Output the (X, Y) coordinate of the center of the cell containing the given text.  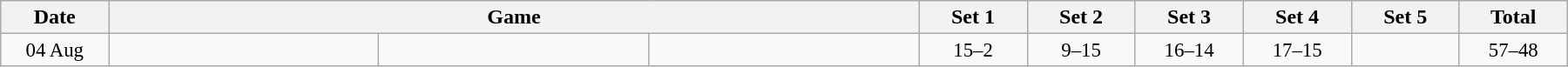
17–15 (1297, 50)
15–2 (973, 50)
Total (1513, 17)
Set 4 (1297, 17)
Set 2 (1081, 17)
57–48 (1513, 50)
Set 1 (973, 17)
Game (514, 17)
9–15 (1081, 50)
16–14 (1189, 50)
Set 5 (1405, 17)
Set 3 (1189, 17)
Date (55, 17)
04 Aug (55, 50)
